Output the (X, Y) coordinate of the center of the cell containing the given text.  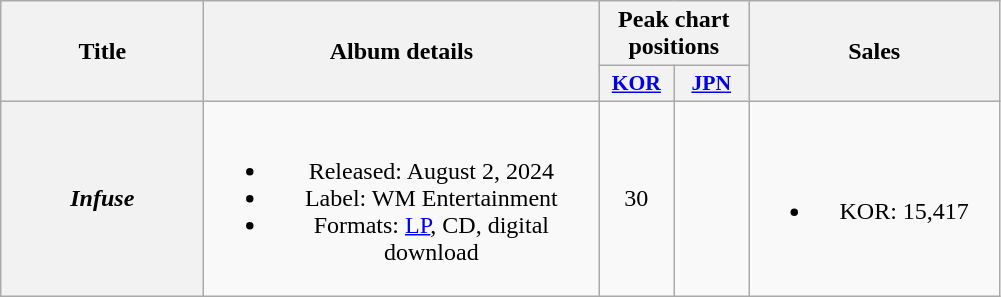
Infuse (102, 198)
JPN (712, 84)
Title (102, 52)
Album details (402, 52)
Released: August 2, 2024Label: WM EntertainmentFormats: LP, CD, digital download (402, 198)
Sales (874, 52)
KOR: 15,417 (874, 198)
Peak chart positions (674, 34)
30 (636, 198)
KOR (636, 84)
